Scan for the cell matching the given text and deliver its [x, y] coordinate at center. 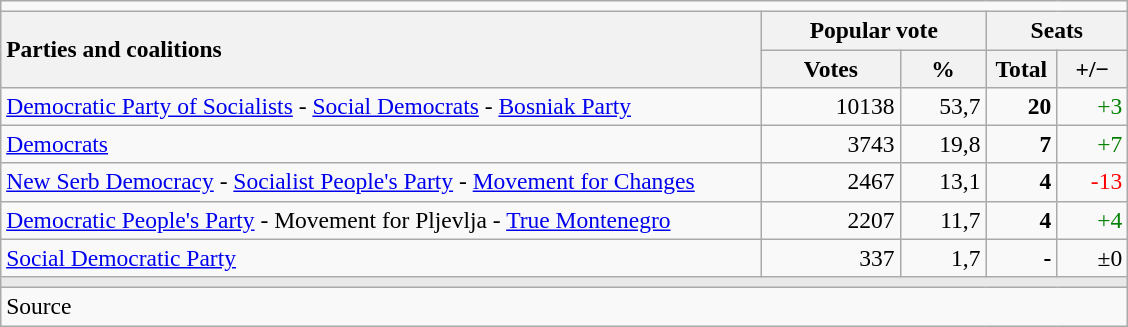
13,1 [943, 182]
Total [1022, 68]
- [1022, 258]
19,8 [943, 144]
20 [1022, 106]
2207 [831, 220]
337 [831, 258]
Democratic People's Party - Movement for Pljevlja - True Montenegro [382, 220]
+4 [1092, 220]
10138 [831, 106]
Popular vote [874, 30]
New Serb Democracy - Socialist People's Party - Movement for Changes [382, 182]
Votes [831, 68]
Democratic Party of Socialists - Social Democrats - Bosniak Party [382, 106]
+7 [1092, 144]
Social Democratic Party [382, 258]
Democrats [382, 144]
Seats [1057, 30]
11,7 [943, 220]
-13 [1092, 182]
+3 [1092, 106]
53,7 [943, 106]
Parties and coalitions [382, 49]
% [943, 68]
1,7 [943, 258]
3743 [831, 144]
+/− [1092, 68]
±0 [1092, 258]
Source [564, 306]
7 [1022, 144]
2467 [831, 182]
